From the cell containing the given text, extract its center point as [x, y] coordinate. 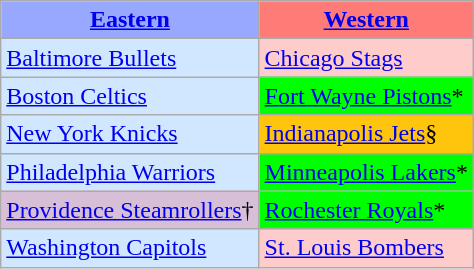
Philadelphia Warriors [130, 172]
Chicago Stags [366, 58]
Eastern [130, 20]
St. Louis Bombers [366, 248]
Western [366, 20]
Baltimore Bullets [130, 58]
Boston Celtics [130, 96]
Rochester Royals* [366, 210]
Providence Steamrollers† [130, 210]
Washington Capitols [130, 248]
Fort Wayne Pistons* [366, 96]
New York Knicks [130, 134]
Indianapolis Jets§ [366, 134]
Minneapolis Lakers* [366, 172]
